Scan for the cell matching the given text and deliver its (x, y) coordinate at center. 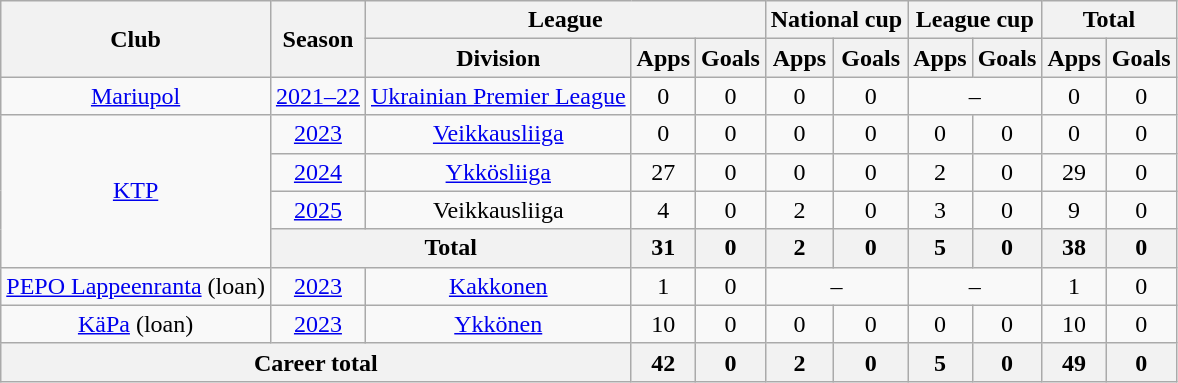
Kakkonen (498, 286)
Division (498, 58)
KäPa (loan) (136, 324)
PEPO Lappeenranta (loan) (136, 286)
3 (940, 210)
42 (663, 362)
49 (1074, 362)
Ykkösliiga (498, 172)
38 (1074, 248)
Mariupol (136, 96)
2024 (318, 172)
2021–22 (318, 96)
29 (1074, 172)
31 (663, 248)
Ykkönen (498, 324)
National cup (836, 20)
4 (663, 210)
27 (663, 172)
Ukrainian Premier League (498, 96)
9 (1074, 210)
2025 (318, 210)
KTP (136, 191)
Career total (316, 362)
League (565, 20)
Club (136, 39)
Season (318, 39)
League cup (975, 20)
